Search for the cell housing the specified text and yield its (X, Y) center coordinate. 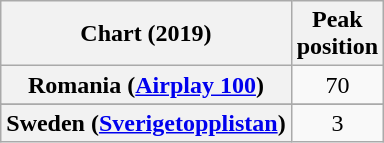
70 (337, 85)
Peak position (337, 34)
Romania (Airplay 100) (146, 85)
Chart (2019) (146, 34)
3 (337, 123)
Sweden (Sverigetopplistan) (146, 123)
